Provide the (x, y) coordinate of the cell's center where the given text is located.  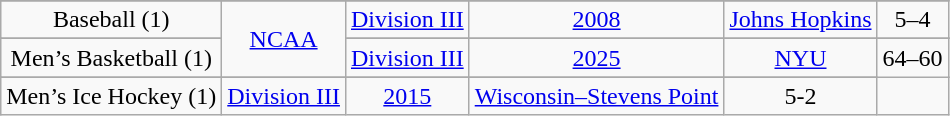
Baseball (1) (112, 20)
NCAA (284, 39)
5-2 (800, 96)
Men’s Basketball (1) (112, 58)
64–60 (912, 58)
Wisconsin–Stevens Point (596, 96)
2015 (407, 96)
Johns Hopkins (800, 20)
5–4 (912, 20)
NYU (800, 58)
2025 (596, 58)
Men’s Ice Hockey (1) (112, 96)
2008 (596, 20)
